Determine the [x, y] coordinate at the center of the cell enclosing the given text.  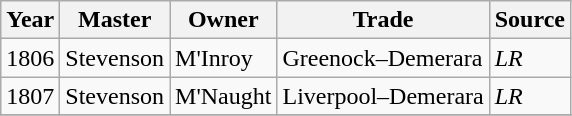
Liverpool–Demerara [383, 96]
Year [30, 20]
Source [530, 20]
M'Inroy [224, 58]
Owner [224, 20]
Master [115, 20]
Trade [383, 20]
1807 [30, 96]
M'Naught [224, 96]
1806 [30, 58]
Greenock–Demerara [383, 58]
